Detect which cell encompasses the target text, then output its [x, y] center coordinate. 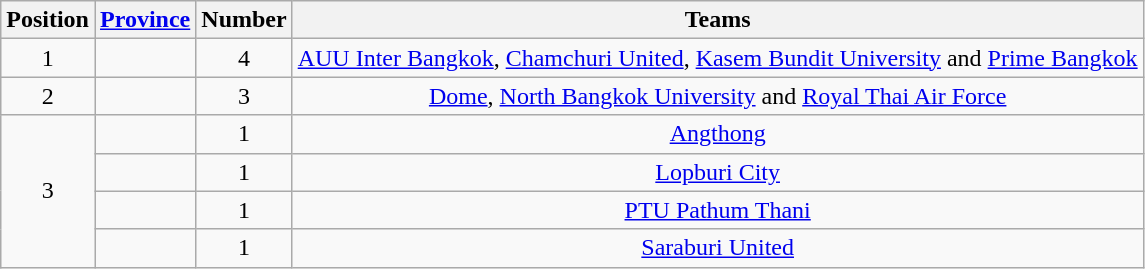
Teams [718, 20]
Saraburi United [718, 248]
2 [48, 96]
Number [244, 20]
AUU Inter Bangkok, Chamchuri United, Kasem Bundit University and Prime Bangkok [718, 58]
Angthong [718, 134]
Lopburi City [718, 172]
PTU Pathum Thani [718, 210]
4 [244, 58]
Position [48, 20]
Dome, North Bangkok University and Royal Thai Air Force [718, 96]
Province [144, 20]
